Identify which cell holds the provided text, then report its (X, Y) central coordinate. 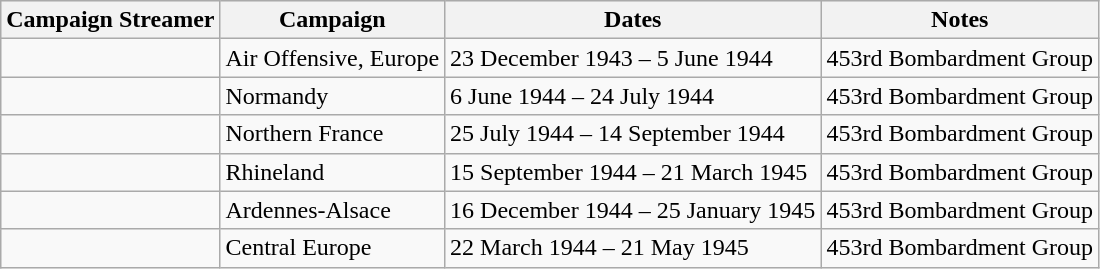
6 June 1944 – 24 July 1944 (633, 96)
Campaign Streamer (110, 20)
Notes (960, 20)
Rhineland (332, 172)
22 March 1944 – 21 May 1945 (633, 248)
23 December 1943 – 5 June 1944 (633, 58)
Central Europe (332, 248)
15 September 1944 – 21 March 1945 (633, 172)
Dates (633, 20)
Northern France (332, 134)
25 July 1944 – 14 September 1944 (633, 134)
Ardennes-Alsace (332, 210)
16 December 1944 – 25 January 1945 (633, 210)
Normandy (332, 96)
Campaign (332, 20)
Air Offensive, Europe (332, 58)
